For the text-containing cell, return its midpoint in [x, y] coordinate format. 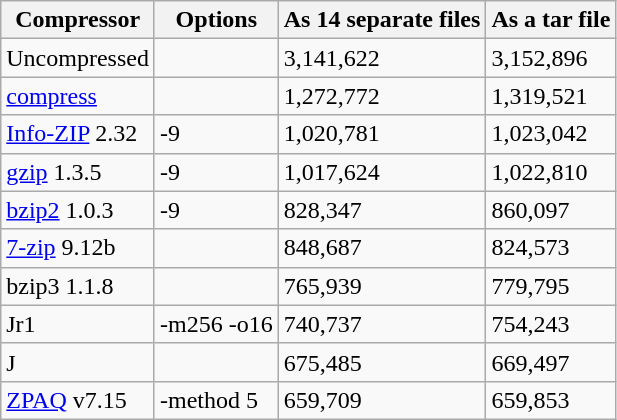
-method 5 [216, 400]
ZPAQ v7.15 [78, 400]
-m256 -o16 [216, 324]
675,485 [382, 362]
As 14 separate files [382, 20]
779,795 [551, 286]
Info-ZIP 2.32 [78, 134]
7-zip 9.12b [78, 248]
860,097 [551, 210]
1,017,624 [382, 172]
1,022,810 [551, 172]
1,272,772 [382, 96]
gzip 1.3.5 [78, 172]
1,023,042 [551, 134]
bzip2 1.0.3 [78, 210]
669,497 [551, 362]
bzip3 1.1.8 [78, 286]
Options [216, 20]
824,573 [551, 248]
659,709 [382, 400]
828,347 [382, 210]
Compressor [78, 20]
As a tar file [551, 20]
1,319,521 [551, 96]
848,687 [382, 248]
1,020,781 [382, 134]
Jr1 [78, 324]
J [78, 362]
765,939 [382, 286]
740,737 [382, 324]
3,152,896 [551, 58]
Uncompressed [78, 58]
3,141,622 [382, 58]
659,853 [551, 400]
compress [78, 96]
754,243 [551, 324]
